Pinpoint the cell where the given text exists, returning its (X, Y) midpoint coordinate. 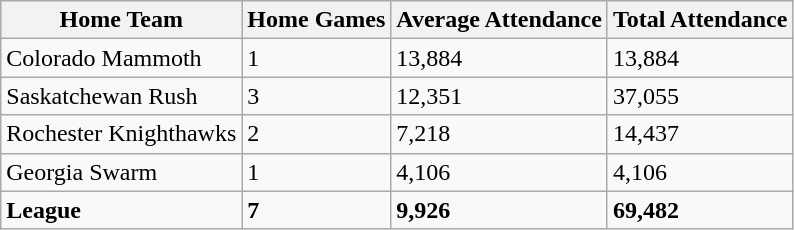
37,055 (700, 96)
Rochester Knighthawks (122, 134)
9,926 (500, 210)
14,437 (700, 134)
Georgia Swarm (122, 172)
League (122, 210)
7,218 (500, 134)
2 (316, 134)
69,482 (700, 210)
Colorado Mammoth (122, 58)
3 (316, 96)
Home Games (316, 20)
Saskatchewan Rush (122, 96)
Average Attendance (500, 20)
7 (316, 210)
12,351 (500, 96)
Total Attendance (700, 20)
Home Team (122, 20)
